Determine the (x, y) coordinate at the center of the cell enclosing the given text.  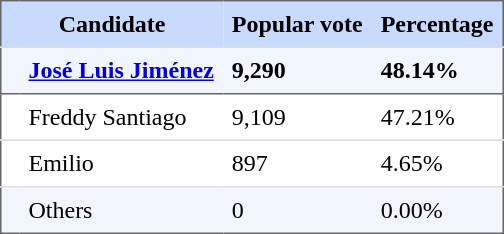
9,109 (298, 117)
Popular vote (298, 24)
José Luis Jiménez (120, 70)
Candidate (112, 24)
Others (120, 210)
0.00% (438, 210)
0 (298, 210)
Percentage (438, 24)
4.65% (438, 163)
897 (298, 163)
9,290 (298, 70)
Freddy Santiago (120, 117)
Emilio (120, 163)
48.14% (438, 70)
47.21% (438, 117)
